Scan for the cell matching the given text and deliver its (x, y) coordinate at center. 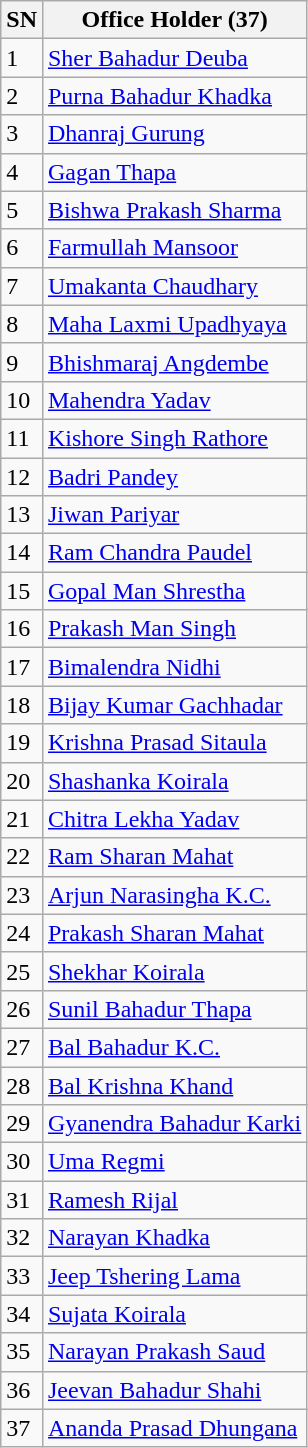
20 (22, 781)
Jiwan Pariyar (174, 515)
37 (22, 1428)
Bhishmaraj Angdembe (174, 362)
Kishore Singh Rathore (174, 438)
Narayan Khadka (174, 1238)
28 (22, 1085)
18 (22, 705)
Ram Sharan Mahat (174, 857)
23 (22, 895)
32 (22, 1238)
Uma Regmi (174, 1162)
Arjun Narasingha K.C. (174, 895)
Bijay Kumar Gachhadar (174, 705)
11 (22, 438)
2 (22, 96)
26 (22, 1009)
Office Holder (37) (174, 20)
10 (22, 400)
7 (22, 286)
Bal Krishna Khand (174, 1085)
Mahendra Yadav (174, 400)
Gagan Thapa (174, 172)
29 (22, 1124)
Ananda Prasad Dhungana (174, 1428)
Umakanta Chaudhary (174, 286)
30 (22, 1162)
35 (22, 1352)
6 (22, 248)
Sher Bahadur Deuba (174, 58)
12 (22, 477)
31 (22, 1200)
25 (22, 971)
8 (22, 324)
36 (22, 1390)
Bishwa Prakash Sharma (174, 210)
19 (22, 743)
Shashanka Koirala (174, 781)
Jeep Tshering Lama (174, 1276)
Ram Chandra Paudel (174, 553)
Ramesh Rijal (174, 1200)
Gopal Man Shrestha (174, 591)
Prakash Sharan Mahat (174, 933)
9 (22, 362)
Narayan Prakash Saud (174, 1352)
Jeevan Bahadur Shahi (174, 1390)
34 (22, 1314)
Sujata Koirala (174, 1314)
Gyanendra Bahadur Karki (174, 1124)
24 (22, 933)
13 (22, 515)
Dhanraj Gurung (174, 134)
Prakash Man Singh (174, 629)
Sunil Bahadur Thapa (174, 1009)
Badri Pandey (174, 477)
Shekhar Koirala (174, 971)
Krishna Prasad Sitaula (174, 743)
Maha Laxmi Upadhyaya (174, 324)
Bimalendra Nidhi (174, 667)
33 (22, 1276)
Chitra Lekha Yadav (174, 819)
14 (22, 553)
16 (22, 629)
5 (22, 210)
SN (22, 20)
Purna Bahadur Khadka (174, 96)
22 (22, 857)
27 (22, 1047)
Bal Bahadur K.C. (174, 1047)
1 (22, 58)
4 (22, 172)
3 (22, 134)
15 (22, 591)
Farmullah Mansoor (174, 248)
21 (22, 819)
17 (22, 667)
